Detect which cell encompasses the target text, then output its [x, y] center coordinate. 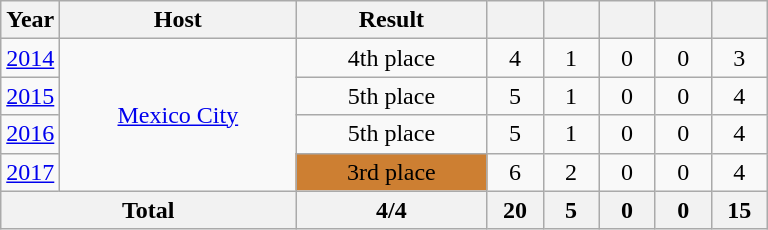
Mexico City [178, 115]
2014 [30, 58]
20 [515, 210]
Total [148, 210]
Host [178, 20]
Result [392, 20]
2 [571, 172]
2016 [30, 134]
2015 [30, 96]
3rd place [392, 172]
6 [515, 172]
4/4 [392, 210]
2017 [30, 172]
Year [30, 20]
15 [739, 210]
4th place [392, 58]
3 [739, 58]
